Return the [X, Y] coordinate for the center point of the cell that contains the specified text.  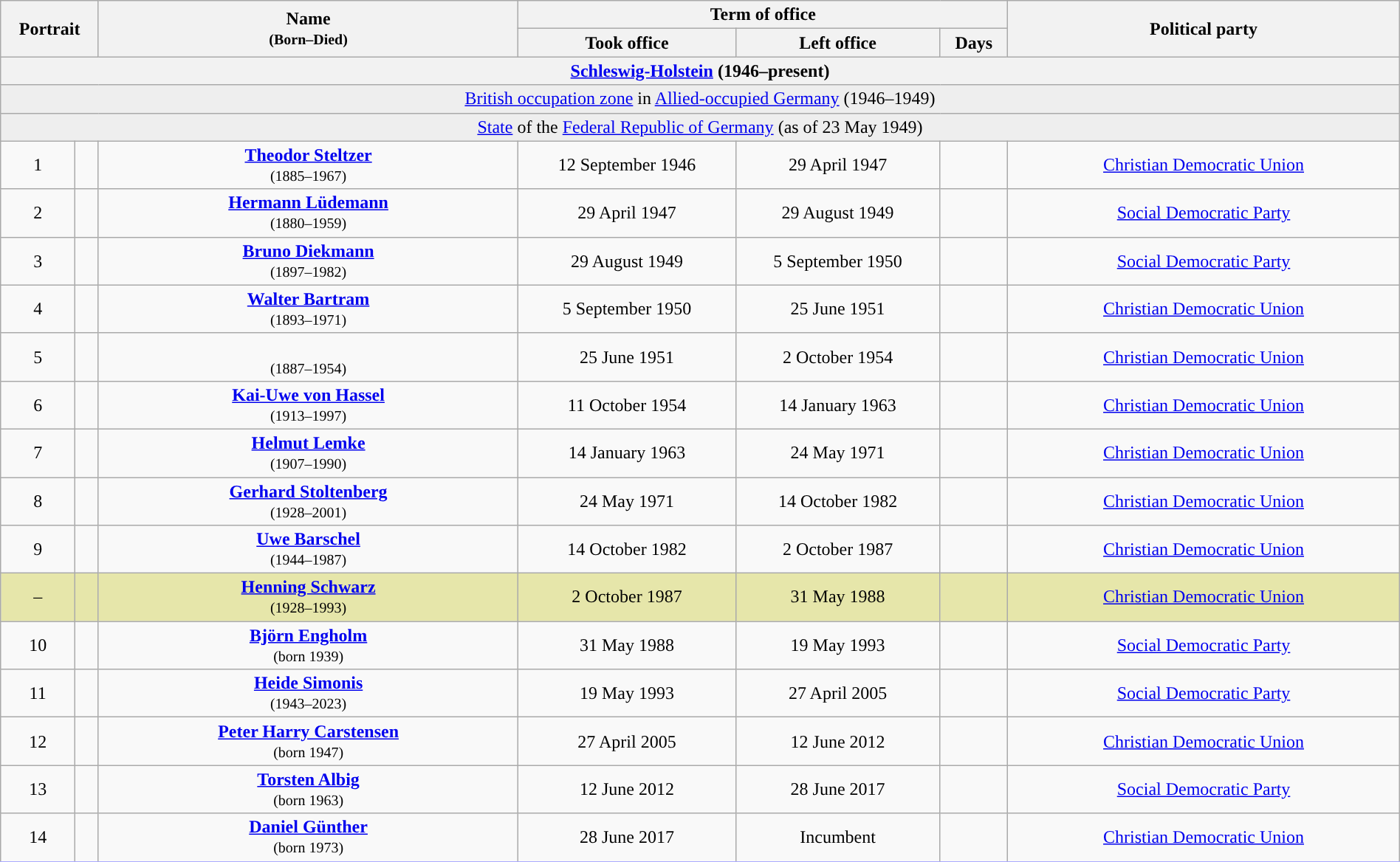
Uwe Barschel(1944–1987) [308, 549]
3 [38, 261]
Gerhard Stoltenberg(1928–2001) [308, 500]
(1887–1954) [308, 357]
12 September 1946 [627, 165]
State of the Federal Republic of Germany (as of 23 May 1949) [700, 127]
Days [974, 43]
12 [38, 741]
2 October 1954 [837, 357]
Torsten Albig(born 1963) [308, 790]
Schleswig-Holstein (1946–present) [700, 71]
– [38, 598]
Took office [627, 43]
Hermann Lüdemann(1880–1959) [308, 213]
10 [38, 645]
Incumbent [837, 837]
Term of office [764, 15]
Left office [837, 43]
Walter Bartram(1893–1971) [308, 308]
13 [38, 790]
Political party [1204, 29]
Helmut Lemke(1907–1990) [308, 453]
Heide Simonis(1943–2023) [308, 694]
4 [38, 308]
Kai-Uwe von Hassel(1913–1997) [308, 404]
Björn Engholm(born 1939) [308, 645]
6 [38, 404]
Henning Schwarz(1928–1993) [308, 598]
Daniel Günther(born 1973) [308, 837]
Theodor Steltzer(1885–1967) [308, 165]
8 [38, 500]
Bruno Diekmann(1897–1982) [308, 261]
9 [38, 549]
1 [38, 165]
British occupation zone in Allied-occupied Germany (1946–1949) [700, 99]
Portrait [50, 29]
11 October 1954 [627, 404]
Name(Born–Died) [308, 29]
Peter Harry Carstensen(born 1947) [308, 741]
7 [38, 453]
14 [38, 837]
5 [38, 357]
2 [38, 213]
11 [38, 694]
